Capture the cell that displays the provided text and extract its [X, Y] central coordinate. 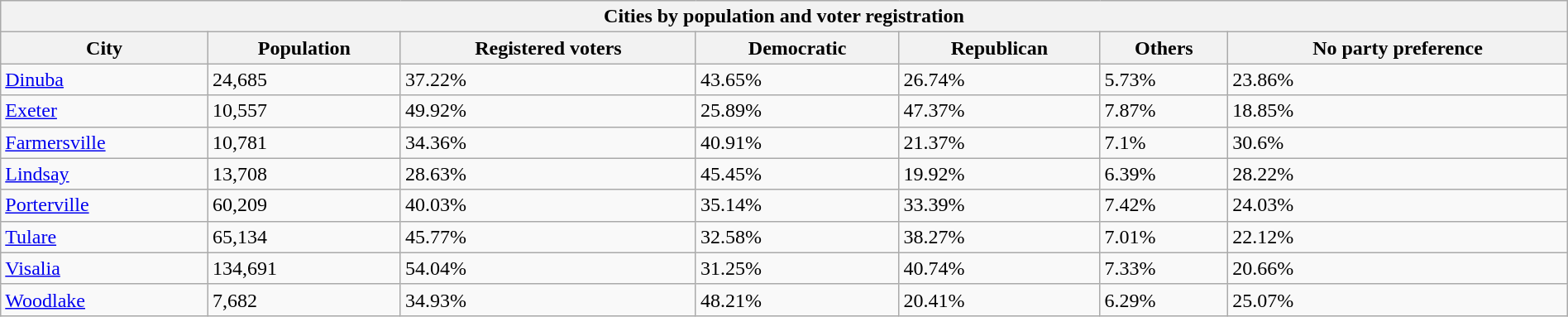
5.73% [1164, 79]
20.41% [999, 300]
18.85% [1398, 111]
31.25% [797, 268]
19.92% [999, 174]
6.29% [1164, 300]
60,209 [304, 205]
45.45% [797, 174]
35.14% [797, 205]
40.03% [547, 205]
34.93% [547, 300]
40.91% [797, 142]
6.39% [1164, 174]
65,134 [304, 237]
26.74% [999, 79]
7.87% [1164, 111]
Others [1164, 48]
Cities by population and voter registration [784, 17]
21.37% [999, 142]
49.92% [547, 111]
43.65% [797, 79]
7.1% [1164, 142]
7.01% [1164, 237]
Dinuba [104, 79]
Tulare [104, 237]
Exeter [104, 111]
City [104, 48]
20.66% [1398, 268]
38.27% [999, 237]
40.74% [999, 268]
Porterville [104, 205]
23.86% [1398, 79]
22.12% [1398, 237]
No party preference [1398, 48]
Lindsay [104, 174]
Woodlake [104, 300]
25.07% [1398, 300]
7,682 [304, 300]
13,708 [304, 174]
Registered voters [547, 48]
28.63% [547, 174]
33.39% [999, 205]
24.03% [1398, 205]
32.58% [797, 237]
47.37% [999, 111]
45.77% [547, 237]
10,557 [304, 111]
7.33% [1164, 268]
48.21% [797, 300]
25.89% [797, 111]
54.04% [547, 268]
Population [304, 48]
134,691 [304, 268]
Republican [999, 48]
Democratic [797, 48]
Farmersville [104, 142]
37.22% [547, 79]
7.42% [1164, 205]
Visalia [104, 268]
34.36% [547, 142]
30.6% [1398, 142]
24,685 [304, 79]
10,781 [304, 142]
28.22% [1398, 174]
